Capture the cell that displays the provided text and extract its (x, y) central coordinate. 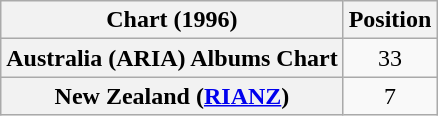
Australia (ARIA) Albums Chart (172, 58)
New Zealand (RIANZ) (172, 96)
Chart (1996) (172, 20)
7 (390, 96)
33 (390, 58)
Position (390, 20)
